Return the (x, y) coordinate for the center point of the cell that contains the specified text.  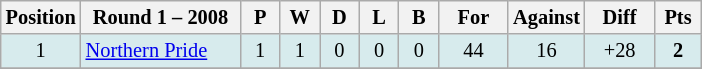
P (260, 17)
L (379, 17)
Round 1 – 2008 (161, 17)
16 (546, 51)
Diff (620, 17)
Position (41, 17)
Against (546, 17)
W (300, 17)
D (340, 17)
Pts (678, 17)
Northern Pride (161, 51)
B (419, 17)
2 (678, 51)
44 (474, 51)
For (474, 17)
+28 (620, 51)
